Locate the cell with the specified text and output its [X, Y] center coordinate. 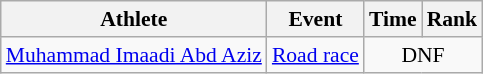
Muhammad Imaadi Abd Aziz [134, 55]
Rank [452, 19]
Road race [316, 55]
Time [393, 19]
Athlete [134, 19]
Event [316, 19]
DNF [423, 55]
